Find where the given text appears and provide that cell's center as (X, Y) coordinate. 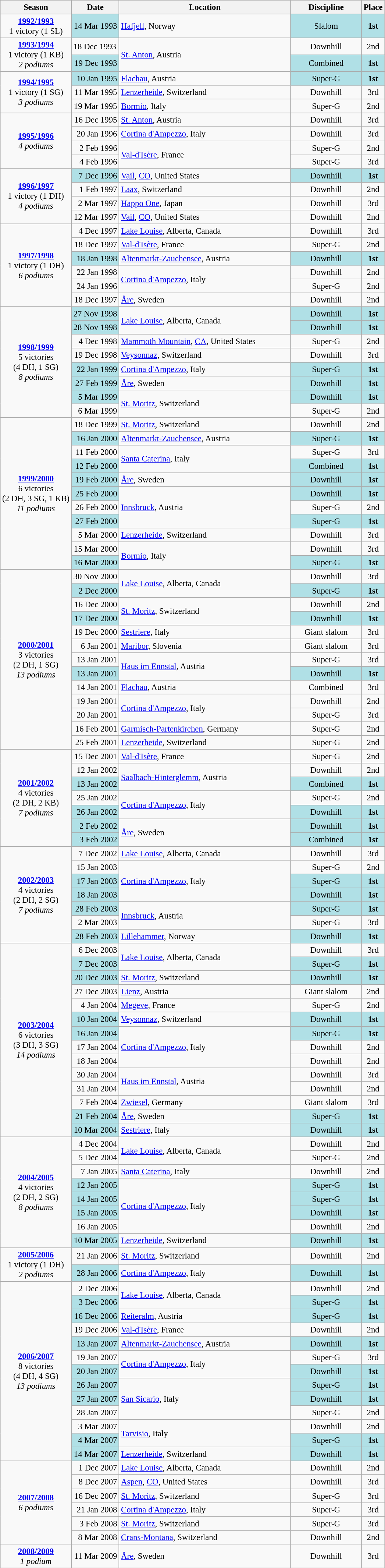
26 Feb 2000 (95, 507)
25 Jan 2002 (95, 798)
19 Jan 2001 (95, 701)
6 Dec 2003 (95, 950)
Slalom (326, 26)
17 Jan 2003 (95, 881)
14 Mar 2007 (95, 1454)
Crans-Montana, Switzerland (205, 1537)
3 Mar 2007 (95, 1427)
26 Jan 2007 (95, 1385)
4 Feb 1996 (95, 162)
10 Mar 2005 (95, 1241)
Mammoth Mountain, CA, United States (205, 341)
15 Jan 2003 (95, 867)
5 Dec 2004 (95, 1158)
10 Jan 2004 (95, 1019)
3 Feb 2008 (95, 1523)
2 Dec 2006 (95, 1288)
10 Mar 2004 (95, 1130)
27 Feb 2000 (95, 521)
1997/19981 victory (1 DH)6 podiums (36, 265)
12 Jan 2002 (95, 770)
2 Mar 2003 (95, 923)
14 Mar 1993 (95, 26)
12 Feb 2000 (95, 466)
20 Jan 1996 (95, 134)
30 Nov 2000 (95, 577)
21 Jan 2008 (95, 1509)
19 Mar 1995 (95, 106)
Happo One, Japan (205, 203)
Lienz, Austria (205, 992)
3 Feb 2002 (95, 839)
Hafjell, Norway (205, 26)
Place (373, 7)
1992/19931 victory (1 SL) (36, 26)
Saalbach-Hinterglemm, Austria (205, 777)
Laax, Switzerland (205, 189)
12 Mar 1997 (95, 217)
27 Jan 2007 (95, 1399)
1 Dec 2007 (95, 1468)
13 Jan 2002 (95, 784)
15 Mar 2000 (95, 549)
2003/20046 victories(3 DH, 3 SG)14 podiums (36, 1040)
Location (205, 7)
22 Jan 1998 (95, 272)
16 Dec 2000 (95, 604)
7 Feb 2004 (95, 1102)
18 Jan 2004 (95, 1061)
5 Mar 2000 (95, 535)
27 Dec 2003 (95, 992)
20 Jan 2001 (95, 715)
19 Dec 1993 (95, 63)
22 Jan 1999 (95, 369)
2007/20086 podiums (36, 1502)
19 Dec 2000 (95, 632)
28 Jan 2007 (95, 1413)
28 Nov 1998 (95, 328)
16 Dec 1995 (95, 120)
31 Jan 2004 (95, 1089)
27 Feb 1999 (95, 383)
6 Mar 1999 (95, 411)
Date (95, 7)
2000/20013 victories(2 DH, 1 SG)13 podiums (36, 659)
19 Dec 1998 (95, 355)
2004/20054 victories(2 DH, 2 SG)8 podiums (36, 1192)
20 Dec 2003 (95, 978)
4 Dec 1997 (95, 231)
San Sicario, Italy (205, 1399)
12 Jan 2005 (95, 1185)
4 Dec 2004 (95, 1144)
18 Jan 2003 (95, 895)
21 Jan 2006 (95, 1256)
Maribor, Slovenia (205, 646)
2 Dec 2000 (95, 591)
2006/20078 victories(4 DH, 4 SG)13 podiums (36, 1371)
6 Jan 2001 (95, 646)
10 Jan 1995 (95, 79)
Garmisch-Partenkirchen, Germany (205, 729)
4 Mar 2007 (95, 1440)
1995/19964 podiums (36, 141)
16 Mar 2000 (95, 563)
7 Dec 2002 (95, 853)
Aspen, CO, United States (205, 1482)
27 Nov 1998 (95, 314)
15 Dec 2001 (95, 757)
Zwiesel, Germany (205, 1102)
2 Mar 1997 (95, 203)
4 Dec 1998 (95, 341)
Tarvisio, Italy (205, 1434)
Reiteralm, Austria (205, 1316)
19 Jan 2007 (95, 1358)
25 Feb 2000 (95, 494)
1996/19971 victory (1 DH)4 podiums (36, 196)
2002/20034 victories(2 DH, 2 SG)7 podiums (36, 895)
2001/20024 victories(2 DH, 2 KB)7 podiums (36, 798)
25 Feb 2001 (95, 743)
17 Jan 2004 (95, 1047)
8 Dec 2007 (95, 1482)
17 Dec 2000 (95, 618)
1999/20006 victories(2 DH, 3 SG, 1 KB)11 podiums (36, 494)
16 Feb 2001 (95, 729)
2005/20061 victory (1 DH)2 podiums (36, 1264)
16 Dec 2006 (95, 1316)
30 Jan 2004 (95, 1075)
14 Jan 2001 (95, 687)
4 Jan 2004 (95, 1006)
20 Jan 2007 (95, 1371)
26 Jan 2002 (95, 812)
1993/19941 victory (1 KB)2 podiums (36, 55)
19 Feb 2000 (95, 480)
11 Mar 2009 (95, 1556)
2 Feb 1996 (95, 148)
16 Dec 2007 (95, 1496)
24 Jan 1996 (95, 286)
15 Jan 2005 (95, 1213)
11 Feb 2000 (95, 452)
2008/20091 podium (36, 1556)
8 Mar 2008 (95, 1537)
5 Mar 1999 (95, 397)
Discipline (326, 7)
28 Jan 2006 (95, 1273)
2 Feb 2002 (95, 826)
18 Dec 1993 (95, 46)
18 Jan 1998 (95, 258)
1 Feb 1997 (95, 189)
Season (36, 7)
14 Jan 2005 (95, 1199)
1994/19951 victory (1 SG)3 podiums (36, 93)
3 Dec 2006 (95, 1302)
1998/19995 victories(4 DH, 1 SG)8 podiums (36, 362)
Megeve, France (205, 1006)
16 Jan 2005 (95, 1227)
18 Dec 1999 (95, 425)
7 Jan 2005 (95, 1172)
7 Dec 1996 (95, 176)
19 Dec 2006 (95, 1330)
13 Jan 2007 (95, 1344)
21 Feb 2004 (95, 1116)
11 Mar 1995 (95, 92)
7 Dec 2003 (95, 964)
16 Jan 2004 (95, 1033)
16 Jan 2000 (95, 438)
Lillehammer, Norway (205, 937)
